Extract the (X, Y) coordinate from the center of the cell holding the provided text.  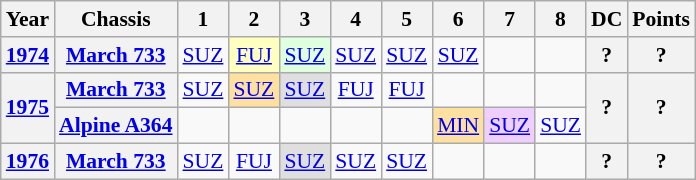
1976 (28, 162)
Chassis (116, 19)
7 (510, 19)
MIN (458, 126)
5 (406, 19)
DC (606, 19)
Points (661, 19)
2 (254, 19)
Year (28, 19)
3 (304, 19)
Alpine A364 (116, 126)
1 (204, 19)
1975 (28, 108)
6 (458, 19)
8 (560, 19)
4 (356, 19)
1974 (28, 55)
